Detect which cell encompasses the target text, then output its (x, y) center coordinate. 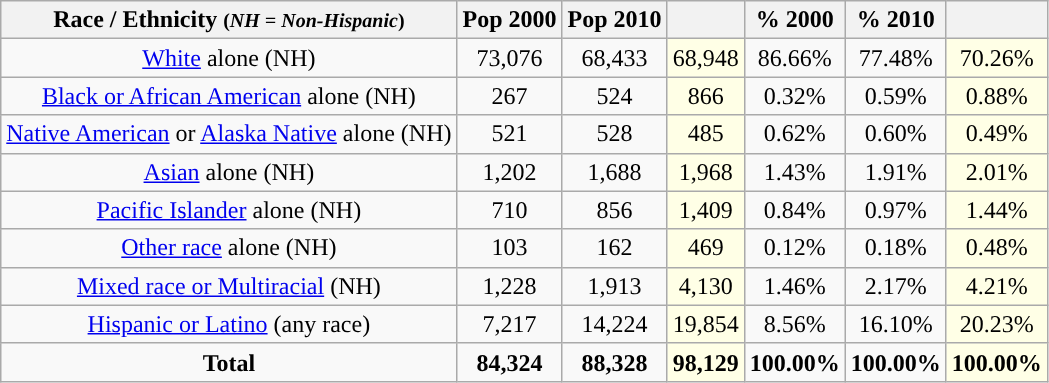
0.60% (896, 134)
Mixed race or Multiracial (NH) (229, 286)
524 (614, 96)
73,076 (510, 58)
86.66% (794, 58)
98,129 (706, 362)
8.56% (794, 324)
19,854 (706, 324)
0.62% (794, 134)
103 (510, 248)
2.01% (996, 172)
Black or African American alone (NH) (229, 96)
0.59% (896, 96)
1.44% (996, 210)
0.88% (996, 96)
0.48% (996, 248)
0.49% (996, 134)
14,224 (614, 324)
88,328 (614, 362)
Total (229, 362)
0.18% (896, 248)
1,228 (510, 286)
4,130 (706, 286)
7,217 (510, 324)
Other race alone (NH) (229, 248)
% 2010 (896, 20)
1,968 (706, 172)
White alone (NH) (229, 58)
Hispanic or Latino (any race) (229, 324)
4.21% (996, 286)
1.43% (794, 172)
Pacific Islander alone (NH) (229, 210)
% 2000 (794, 20)
866 (706, 96)
16.10% (896, 324)
1.91% (896, 172)
1,913 (614, 286)
20.23% (996, 324)
521 (510, 134)
Race / Ethnicity (NH = Non-Hispanic) (229, 20)
68,948 (706, 58)
1,409 (706, 210)
267 (510, 96)
528 (614, 134)
162 (614, 248)
1.46% (794, 286)
856 (614, 210)
Asian alone (NH) (229, 172)
Native American or Alaska Native alone (NH) (229, 134)
0.84% (794, 210)
469 (706, 248)
1,202 (510, 172)
77.48% (896, 58)
84,324 (510, 362)
0.97% (896, 210)
2.17% (896, 286)
68,433 (614, 58)
710 (510, 210)
0.32% (794, 96)
70.26% (996, 58)
Pop 2010 (614, 20)
Pop 2000 (510, 20)
0.12% (794, 248)
485 (706, 134)
1,688 (614, 172)
